Output the [X, Y] coordinate of the center of the cell containing the given text.  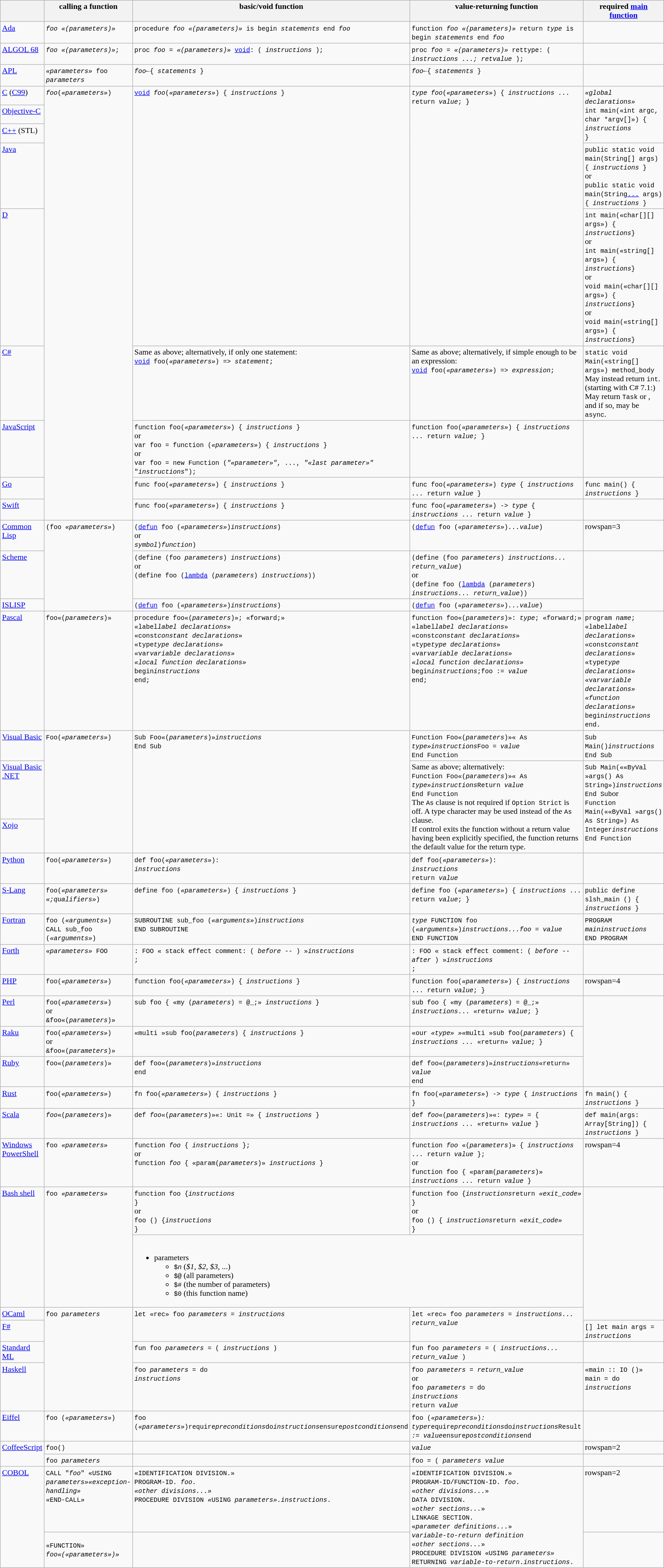
public static void main(String[] args) { instructions }orpublic static void main(String... args) { instructions } [624, 176]
Function Foo«(parameters)»« As type»instructionsFoo = valueEnd Function [497, 746]
foo («parameters») [88, 1426]
C# [22, 383]
Visual Basic [22, 746]
foo() [88, 1448]
«FUNCTION» foo«(«parameters»)» [88, 1550]
(define (foo parameters) instructions)or(define foo (lambda (parameters) instructions)) [271, 574]
Forth [22, 959]
fun foo parameters = ( instructions... return_value ) [497, 1352]
function foo «(parameters)» return type is begin statements end foo [497, 32]
def foo«(parameters)»«: Unit =» { instructions } [271, 1123]
Go [22, 488]
Eiffel [22, 1426]
Scheme [22, 574]
def foo«(parameters)»instructions«return» valueend [497, 1072]
PROGRAM maininstructionsEND PROGRAM [624, 929]
type FUNCTION foo («arguments»)instructions...foo = valueEND FUNCTION [497, 929]
PHP [22, 985]
foo parameters = doinstructions [271, 1387]
def foo(«parameters»):instructions [271, 868]
def main(args: Array[String]) { instructions } [624, 1123]
C++ (STL) [22, 133]
foo «(parameters)» [88, 32]
Java [22, 176]
Scala [22, 1123]
def foo(«parameters»):instructionsreturn value [497, 868]
define foo («parameters») { instructions ... return value; } [497, 899]
JavaScript [22, 449]
Same as above; alternatively, if only one statement:void foo(«parameters») => statement; [271, 383]
«multi »sub foo(parameters) { instructions } [271, 1041]
let «rec» foo parameters = instructions [271, 1325]
Sub Main(««ByVal »args() As String»)instructionsEnd SuborFunction Main(««ByVal »args() As String») As IntegerinstructionsEnd Function [624, 807]
public define slsh_main () { instructions } [624, 899]
«our «type» »«multi »sub foo(parameters) { instructions ... «return» value; } [497, 1041]
ISLISP [22, 605]
let «rec» foo parameters = instructions... return_value [497, 1325]
fn foo(«parameters») { instructions } [271, 1098]
Common Lisp [22, 535]
value-returning function [497, 11]
«parameters» FOO [88, 959]
func main() { instructions } [624, 488]
function foo { instructions };orfunction foo { «param(parameters)» instructions } [271, 1162]
Bash shell [22, 1247]
Windows PowerShell [22, 1162]
fun foo parameters = ( instructions ) [271, 1352]
CALL "foo" «USING parameters»«exception-handling»«END-CALL» [88, 1499]
«IDENTIFICATION DIVISION.»PROGRAM-ID. foo.«other divisions...»PROCEDURE DIVISION «USING parameters».instructions. [271, 1499]
Raku [22, 1041]
proc foo = «(parameters)» rettype: ( instructions ...; retvalue ); [497, 54]
foo («parameters»)requirepreconditionsdoinstructionsensurepostconditionsend [271, 1426]
basic/void function [271, 11]
C (C99) [22, 95]
function foo {instructions}orfoo () {instructions} [271, 1210]
def foo«(parameters)»instructionsend [271, 1072]
Fortran [22, 929]
Same as above; alternatively, if simple enough to be an expression:void foo(«parameters») => expression; [497, 383]
[] let main args = instructions [624, 1331]
Swift [22, 510]
Foo(«parameters») [88, 792]
CoffeeScript [22, 1454]
Sub Foo«(parameters)»instructionsEnd Sub [271, 792]
rowspan=3 [624, 535]
Objective-C [22, 115]
define foo («parameters») { instructions } [271, 899]
: FOO « stack effect comment: ( before -- ) »instructions; [271, 959]
APL [22, 75]
F# [22, 1331]
Sub Main()instructionsEnd Sub [624, 746]
sub foo { «my (parameters) = @_;» instructions... «return» value; } [497, 1011]
ALGOL 68 [22, 54]
«global declarations»int main(«int argc, char *argv[]») { instructions} [624, 115]
fn foo(«parameters») -> type { instructions } [497, 1098]
OCaml [22, 1314]
D [22, 277]
foo parameters = return_valueorfoo parameters = doinstructionsreturn value [497, 1387]
value [497, 1448]
function foo {instructionsreturn «exit_code»}orfoo () { instructionsreturn «exit_code»} [497, 1210]
foo(«parameters» «;qualifiers») [88, 899]
Haskell [22, 1387]
Standard ML [22, 1352]
function foo(«parameters») { instructions } [271, 985]
COBOL [22, 1517]
«main :: IO ()»main = do instructions [624, 1387]
proc foo = «(parameters)» void: ( instructions ); [271, 54]
calling a function [88, 11]
func foo(«parameters») -> type { instructions ... return value } [497, 510]
(defun foo («parameters»)instructions) [271, 605]
Python [22, 868]
foo («arguments»)CALL sub_foo («arguments») [88, 929]
(defun foo («parameters»)instructions)orsymbol)function) [271, 535]
fn main() { instructions } [624, 1098]
static void Main(«string[] args») method_bodyMay instead return int.(starting with C# 7.1:) May return Task or , and if so, may be async. [624, 383]
Ada [22, 32]
«parameters» foo parameters [88, 75]
Visual Basic .NET [22, 790]
sub foo { «my (parameters) = @_;» instructions } [271, 1011]
required main function [624, 11]
procedure foo «(parameters)» is begin statements end foo [271, 32]
Rust [22, 1098]
function foo «(parameters)» { instructions ... return value };orfunction foo { «param(parameters)» instructions ... return value } [497, 1162]
func foo(«parameters») type { instructions ... return value } [497, 488]
Ruby [22, 1072]
Xojo [22, 836]
: FOO « stack effect comment: ( before -- after ) »instructions; [497, 959]
Pascal [22, 671]
S-Lang [22, 899]
foo «(parameters)»; [88, 54]
def foo«(parameters)»«: type» = { instructions ... «return» value } [497, 1123]
parameters$n ($1, $2, $3, ...)$@ (all parameters)$# (the number of parameters)$0 (this function name) [358, 1271]
void foo(«parameters») { instructions } [271, 216]
foo («parameters»): typerequirepreconditionsdoinstructionsResult := valueensurepostconditionsend [497, 1426]
(define (foo parameters) instructions... return_value)or(define foo (lambda (parameters) instructions... return_value)) [497, 574]
foo = ( parameters value [497, 1460]
SUBROUTINE sub_foo («arguments»)instructionsEND SUBROUTINE [271, 929]
type foo(«parameters») { instructions ... return value; } [497, 216]
(foo «parameters») [88, 566]
Perl [22, 1011]
